Extract the [x, y] coordinate from the center of the cell holding the provided text.  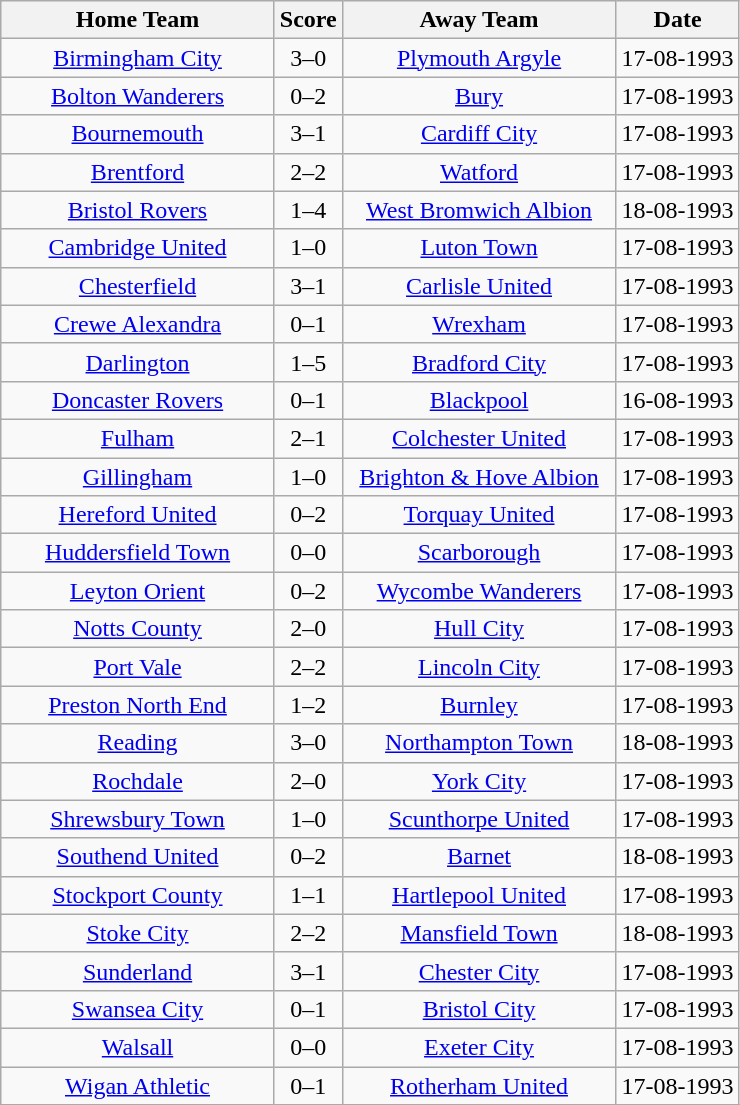
1–2 [308, 705]
Stoke City [138, 933]
Lincoln City [479, 667]
Reading [138, 743]
Score [308, 20]
Chester City [479, 971]
Plymouth Argyle [479, 58]
Leyton Orient [138, 591]
Gillingham [138, 477]
Bristol City [479, 1009]
1–4 [308, 210]
Wycombe Wanderers [479, 591]
Wrexham [479, 324]
Walsall [138, 1047]
Brighton & Hove Albion [479, 477]
Northampton Town [479, 743]
Stockport County [138, 895]
Luton Town [479, 248]
Darlington [138, 362]
Colchester United [479, 438]
Rochdale [138, 781]
York City [479, 781]
Huddersfield Town [138, 553]
Chesterfield [138, 286]
Brentford [138, 172]
Preston North End [138, 705]
Away Team [479, 20]
Sunderland [138, 971]
1–5 [308, 362]
Carlisle United [479, 286]
Bradford City [479, 362]
Watford [479, 172]
Shrewsbury Town [138, 819]
West Bromwich Albion [479, 210]
Hull City [479, 629]
Notts County [138, 629]
2–1 [308, 438]
1–1 [308, 895]
Bristol Rovers [138, 210]
Bournemouth [138, 134]
Burnley [479, 705]
Torquay United [479, 515]
Scarborough [479, 553]
Blackpool [479, 400]
Crewe Alexandra [138, 324]
Birmingham City [138, 58]
Southend United [138, 857]
Barnet [479, 857]
Hartlepool United [479, 895]
Bury [479, 96]
Fulham [138, 438]
Swansea City [138, 1009]
Wigan Athletic [138, 1085]
Mansfield Town [479, 933]
Rotherham United [479, 1085]
Cambridge United [138, 248]
Scunthorpe United [479, 819]
Exeter City [479, 1047]
Doncaster Rovers [138, 400]
Date [678, 20]
Port Vale [138, 667]
Hereford United [138, 515]
Bolton Wanderers [138, 96]
Cardiff City [479, 134]
Home Team [138, 20]
16-08-1993 [678, 400]
